Identify which cell holds the provided text, then report its [x, y] central coordinate. 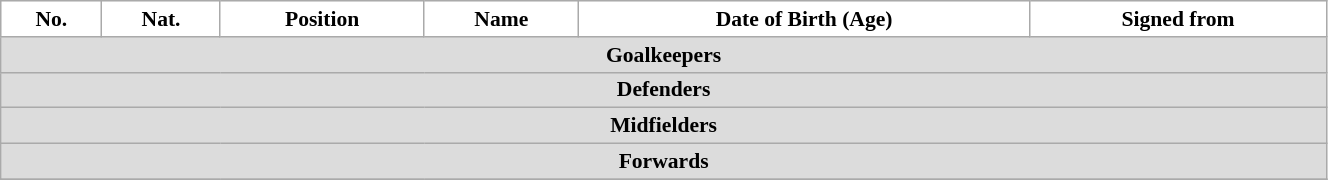
Midfielders [664, 126]
Date of Birth (Age) [804, 19]
Position [322, 19]
No. [52, 19]
Goalkeepers [664, 55]
Nat. [161, 19]
Defenders [664, 90]
Forwards [664, 162]
Name [502, 19]
Signed from [1178, 19]
